From the cell containing the given text, extract its center point as (x, y) coordinate. 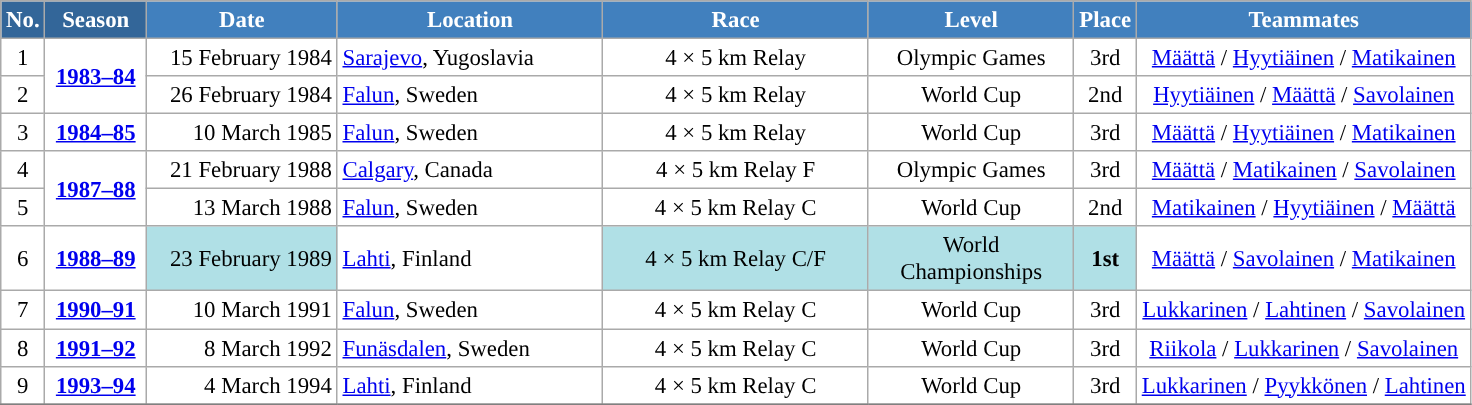
Teammates (1304, 20)
1991–92 (96, 348)
3 (23, 133)
1988–89 (96, 258)
8 March 1992 (242, 348)
4 March 1994 (242, 385)
1993–94 (96, 385)
Race (736, 20)
9 (23, 385)
10 March 1985 (242, 133)
World Championships (971, 258)
5 (23, 208)
1984–85 (96, 133)
1983–84 (96, 76)
6 (23, 258)
13 March 1988 (242, 208)
Määttä / Matikainen / Savolainen (1304, 170)
No. (23, 20)
Funäsdalen, Sweden (470, 348)
10 March 1991 (242, 310)
7 (23, 310)
Riikola / Lukkarinen / Savolainen (1304, 348)
Lukkarinen / Pyykkönen / Lahtinen (1304, 385)
Location (470, 20)
Place (1105, 20)
Hyytiäinen / Määttä / Savolainen (1304, 95)
Level (971, 20)
1st (1105, 258)
4 × 5 km Relay F (736, 170)
Sarajevo, Yugoslavia (470, 58)
Calgary, Canada (470, 170)
Season (96, 20)
4 (23, 170)
1 (23, 58)
Määttä / Savolainen / Matikainen (1304, 258)
8 (23, 348)
2 (23, 95)
21 February 1988 (242, 170)
26 February 1984 (242, 95)
23 February 1989 (242, 258)
Matikainen / Hyytiäinen / Määttä (1304, 208)
1990–91 (96, 310)
15 February 1984 (242, 58)
1987–88 (96, 188)
Date (242, 20)
Lukkarinen / Lahtinen / Savolainen (1304, 310)
4 × 5 km Relay C/F (736, 258)
